Output the (X, Y) coordinate of the center of the cell containing the given text.  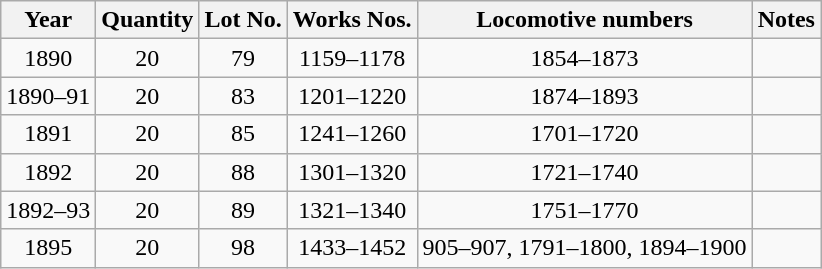
1701–1720 (584, 134)
Notes (786, 20)
1891 (48, 134)
85 (243, 134)
1892–93 (48, 210)
1433–1452 (352, 248)
1201–1220 (352, 96)
1890 (48, 58)
1895 (48, 248)
98 (243, 248)
79 (243, 58)
1301–1320 (352, 172)
1241–1260 (352, 134)
905–907, 1791–1800, 1894–1900 (584, 248)
1159–1178 (352, 58)
1321–1340 (352, 210)
Quantity (148, 20)
88 (243, 172)
1890–91 (48, 96)
Year (48, 20)
1721–1740 (584, 172)
89 (243, 210)
Locomotive numbers (584, 20)
1874–1893 (584, 96)
83 (243, 96)
1751–1770 (584, 210)
1854–1873 (584, 58)
Lot No. (243, 20)
1892 (48, 172)
Works Nos. (352, 20)
